Extract the [x, y] coordinate from the center of the cell holding the provided text.  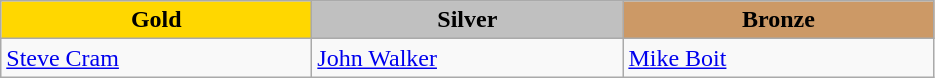
Steve Cram [156, 58]
John Walker [468, 58]
Mike Boit [778, 58]
Silver [468, 20]
Gold [156, 20]
Bronze [778, 20]
